Return (x, y) of the center of cell containing provided text 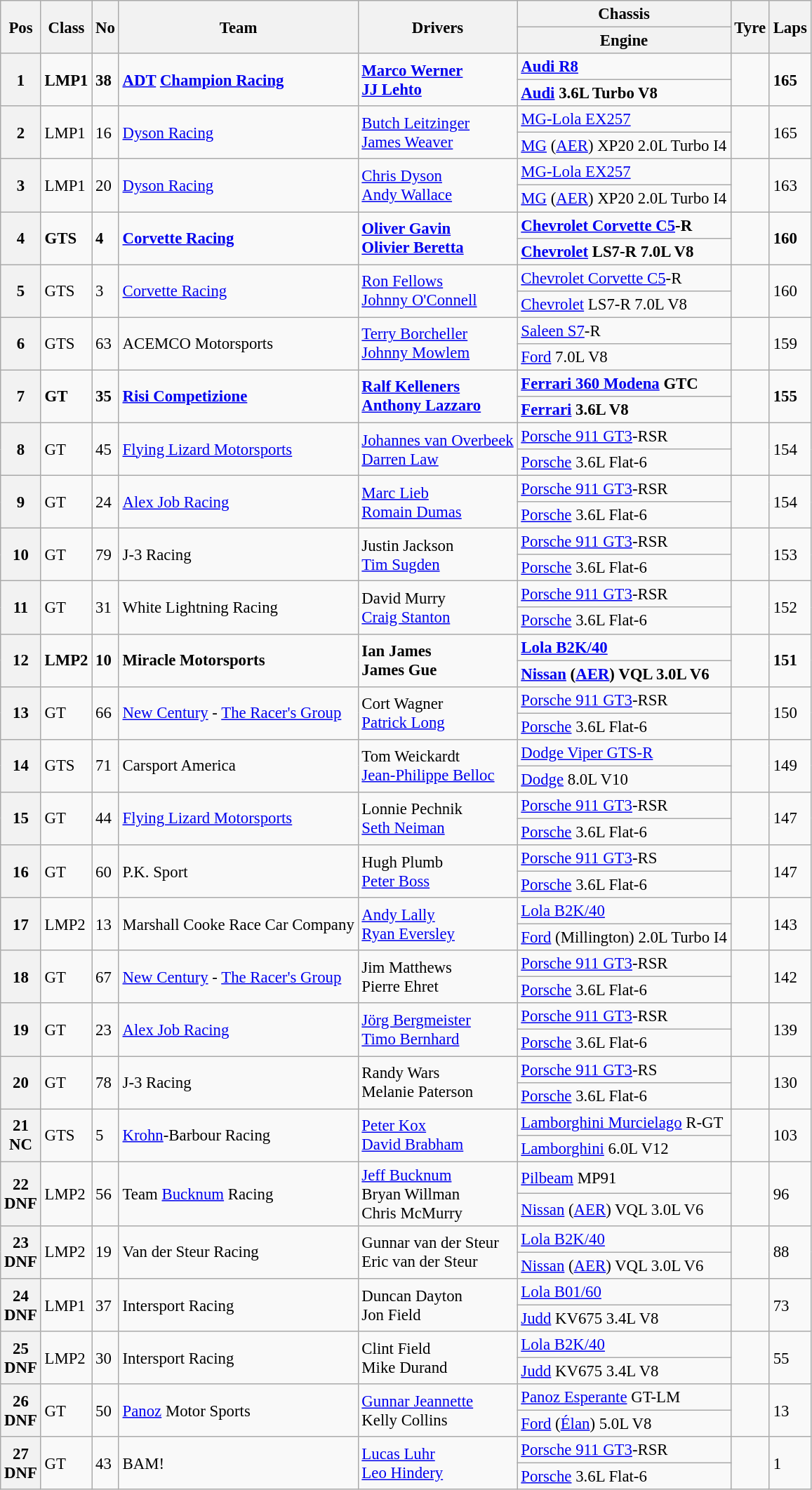
No (105, 27)
66 (105, 713)
Ford 7.0L V8 (624, 357)
Peter Kox David Brabham (438, 1136)
43 (105, 1463)
Butch Leitzinger James Weaver (438, 132)
73 (790, 1305)
11 (21, 608)
BAM! (239, 1463)
56 (105, 1194)
Chassis (624, 14)
7 (21, 396)
Pos (21, 27)
153 (790, 554)
44 (105, 818)
Marc Lieb Romain Dumas (438, 503)
Lamborghini Murcielago R-GT (624, 1122)
Ferrari 3.6L V8 (624, 410)
9 (21, 503)
35 (105, 396)
26DNF (21, 1411)
Johannes van Overbeek Darren Law (438, 449)
45 (105, 449)
Marshall Cooke Race Car Company (239, 924)
Andy Lally Ryan Eversley (438, 924)
Saleen S7-R (624, 331)
Jim Matthews Pierre Ehret (438, 977)
12 (21, 660)
Lucas Luhr Leo Hindery (438, 1463)
ACEMCO Motorsports (239, 344)
Marco Werner JJ Lehto (438, 80)
Team Bucknum Racing (239, 1194)
130 (790, 1082)
Duncan Dayton Jon Field (438, 1305)
67 (105, 977)
Justin Jackson Tim Sugden (438, 554)
ADT Champion Racing (239, 80)
24DNF (21, 1305)
Ford (Élan) 5.0L V8 (624, 1424)
71 (105, 766)
Panoz Motor Sports (239, 1411)
Tyre (750, 27)
Drivers (438, 27)
Cort Wagner Patrick Long (438, 713)
Ian James James Gue (438, 660)
Lamborghini 6.0L V12 (624, 1148)
Laps (790, 27)
Ford (Millington) 2.0L Turbo I4 (624, 938)
79 (105, 554)
P.K. Sport (239, 872)
Oliver Gavin Olivier Beretta (438, 239)
155 (790, 396)
Risi Competizione (239, 396)
55 (790, 1357)
152 (790, 608)
Randy Wars Melanie Paterson (438, 1082)
88 (790, 1252)
17 (21, 924)
Jeff Bucknum Bryan Willman Chris McMurry (438, 1194)
151 (790, 660)
Audi 3.6L Turbo V8 (624, 93)
163 (790, 185)
142 (790, 977)
6 (21, 344)
Pilbeam MP91 (624, 1178)
Jörg Bergmeister Timo Bernhard (438, 1030)
Hugh Plumb Peter Boss (438, 872)
143 (790, 924)
David Murry Craig Stanton (438, 608)
2 (21, 132)
18 (21, 977)
78 (105, 1082)
22DNF (21, 1194)
Team (239, 27)
103 (790, 1136)
Audi R8 (624, 67)
Gunnar Jeannette Kelly Collins (438, 1411)
139 (790, 1030)
14 (21, 766)
Miracle Motorsports (239, 660)
50 (105, 1411)
15 (21, 818)
Krohn-Barbour Racing (239, 1136)
Panoz Esperante GT-LM (624, 1397)
Lonnie Pechnik Seth Neiman (438, 818)
Lola B01/60 (624, 1292)
White Lightning Racing (239, 608)
38 (105, 80)
27DNF (21, 1463)
21NC (21, 1136)
Carsport America (239, 766)
149 (790, 766)
Clint Field Mike Durand (438, 1357)
Terry Borcheller Johnny Mowlem (438, 344)
Ron Fellows Johnny O'Connell (438, 291)
Dodge 8.0L V10 (624, 779)
30 (105, 1357)
Tom Weickardt Jean-Philippe Belloc (438, 766)
159 (790, 344)
96 (790, 1194)
Van der Steur Racing (239, 1252)
23DNF (21, 1252)
60 (105, 872)
63 (105, 344)
31 (105, 608)
150 (790, 713)
Chris Dyson Andy Wallace (438, 185)
25DNF (21, 1357)
Ferrari 360 Modena GTC (624, 383)
24 (105, 503)
Engine (624, 41)
23 (105, 1030)
Dodge Viper GTS-R (624, 753)
Gunnar van der Steur Eric van der Steur (438, 1252)
Class (66, 27)
Ralf Kelleners Anthony Lazzaro (438, 396)
37 (105, 1305)
8 (21, 449)
